For the text-containing cell, return its midpoint in [X, Y] coordinate format. 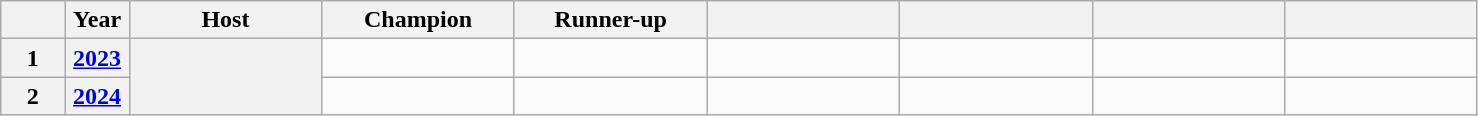
Champion [418, 20]
Runner-up [610, 20]
Year [97, 20]
Host [226, 20]
2023 [97, 58]
1 [33, 58]
2 [33, 96]
2024 [97, 96]
